Capture the cell that displays the provided text and extract its (X, Y) central coordinate. 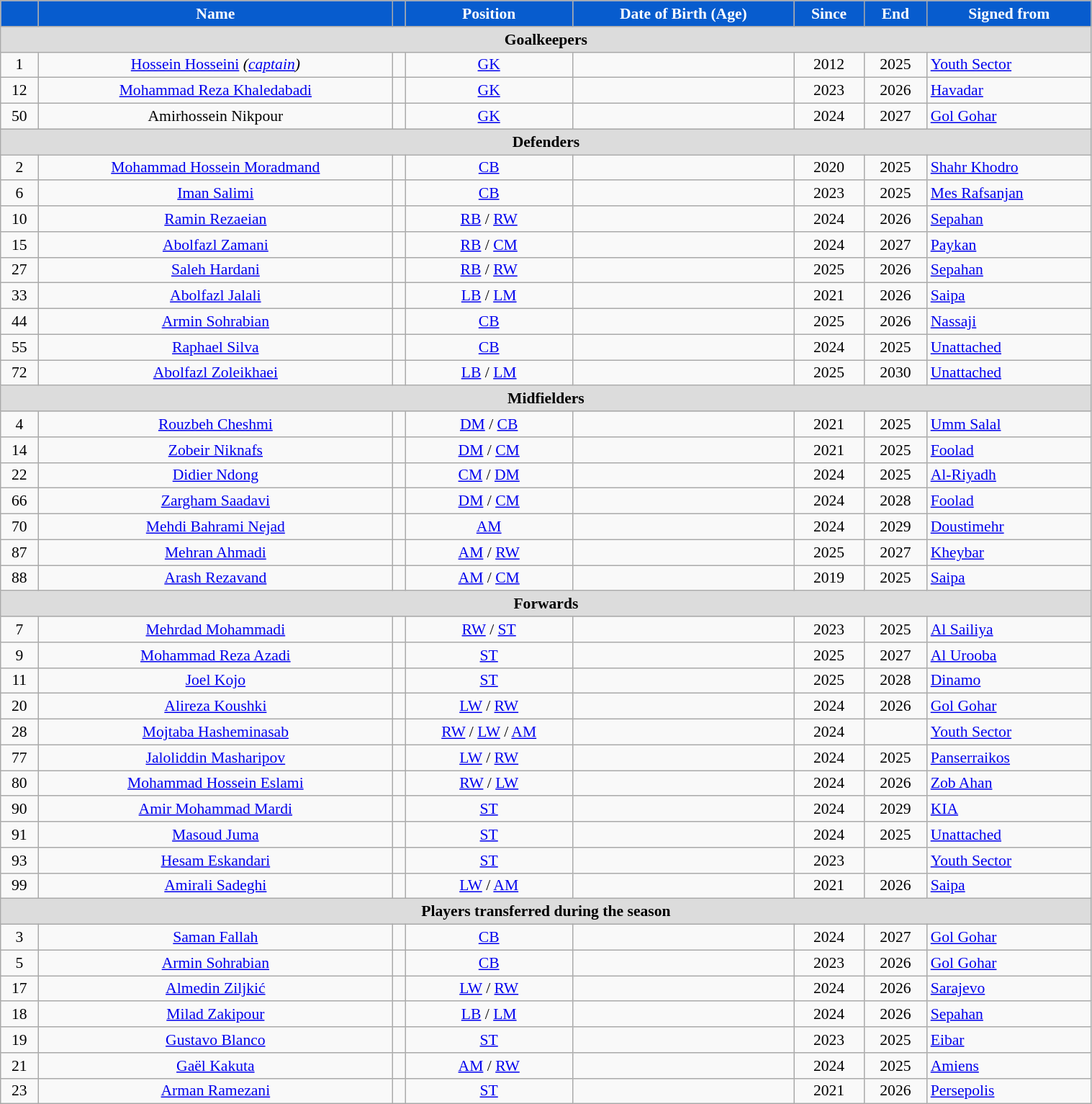
66 (19, 501)
1 (19, 65)
18 (19, 1015)
Umm Salal (1009, 424)
Abolfazl Zamani (216, 245)
Hossein Hosseini (captain) (216, 65)
5 (19, 963)
7 (19, 629)
88 (19, 578)
2020 (829, 168)
Mohammad Reza Khaledabadi (216, 91)
28 (19, 732)
23 (19, 1091)
Signed from (1009, 14)
Gaël Kakuta (216, 1066)
80 (19, 784)
Saman Fallah (216, 938)
44 (19, 322)
19 (19, 1040)
Zob Ahan (1009, 784)
Goalkeepers (546, 40)
AM (488, 527)
Nassaji (1009, 322)
RW / ST (488, 629)
Havadar (1009, 91)
CM / DM (488, 475)
Sarajevo (1009, 989)
Amir Mohammad Mardi (216, 809)
Al-Riyadh (1009, 475)
72 (19, 373)
Amiens (1009, 1066)
10 (19, 219)
Players transferred during the season (546, 912)
Al Urooba (1009, 655)
Since (829, 14)
50 (19, 117)
Iman Salimi (216, 194)
Panserraikos (1009, 758)
15 (19, 245)
77 (19, 758)
87 (19, 552)
Saleh Hardani (216, 270)
4 (19, 424)
2030 (895, 373)
RB / CM (488, 245)
22 (19, 475)
17 (19, 989)
Kheybar (1009, 552)
Gustavo Blanco (216, 1040)
Paykan (1009, 245)
27 (19, 270)
Mohammad Hossein Moradmand (216, 168)
Rouzbeh Cheshmi (216, 424)
AM / CM (488, 578)
93 (19, 861)
KIA (1009, 809)
RW / LW / AM (488, 732)
6 (19, 194)
Arman Ramezani (216, 1091)
9 (19, 655)
End (895, 14)
Date of Birth (Age) (684, 14)
Hesam Eskandari (216, 861)
DM / CB (488, 424)
20 (19, 706)
Midfielders (546, 399)
Raphael Silva (216, 347)
Dinamo (1009, 681)
Zargham Saadavi (216, 501)
Jaloliddin Masharipov (216, 758)
RW / LW (488, 784)
Mehran Ahmadi (216, 552)
3 (19, 938)
Masoud Juma (216, 835)
Zobeir Niknafs (216, 450)
Ramin Rezaeian (216, 219)
LW / AM (488, 886)
Mehrdad Mohammadi (216, 629)
Mohammad Reza Azadi (216, 655)
Doustimehr (1009, 527)
Al Sailiya (1009, 629)
55 (19, 347)
Eibar (1009, 1040)
Milad Zakipour (216, 1015)
Mojtaba Hasheminasab (216, 732)
33 (19, 296)
21 (19, 1066)
11 (19, 681)
Shahr Khodro (1009, 168)
Position (488, 14)
91 (19, 835)
Didier Ndong (216, 475)
70 (19, 527)
99 (19, 886)
Joel Kojo (216, 681)
Amirhossein Nikpour (216, 117)
Name (216, 14)
Mohammad Hossein Eslami (216, 784)
90 (19, 809)
Persepolis (1009, 1091)
12 (19, 91)
Almedin Ziljkić (216, 989)
Forwards (546, 604)
Defenders (546, 142)
14 (19, 450)
2019 (829, 578)
Mes Rafsanjan (1009, 194)
Alireza Koushki (216, 706)
Mehdi Bahrami Nejad (216, 527)
2 (19, 168)
Abolfazl Jalali (216, 296)
2012 (829, 65)
Abolfazl Zoleikhaei (216, 373)
Amirali Sadeghi (216, 886)
Arash Rezavand (216, 578)
